Capture the cell that displays the provided text and extract its [X, Y] central coordinate. 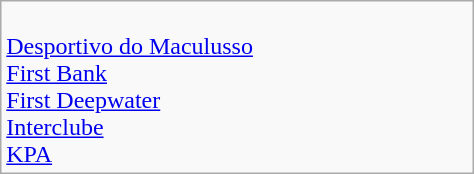
Desportivo do Maculusso First Bank First Deepwater Interclube KPA [237, 88]
